Determine the [x, y] coordinate at the center of the cell enclosing the given text.  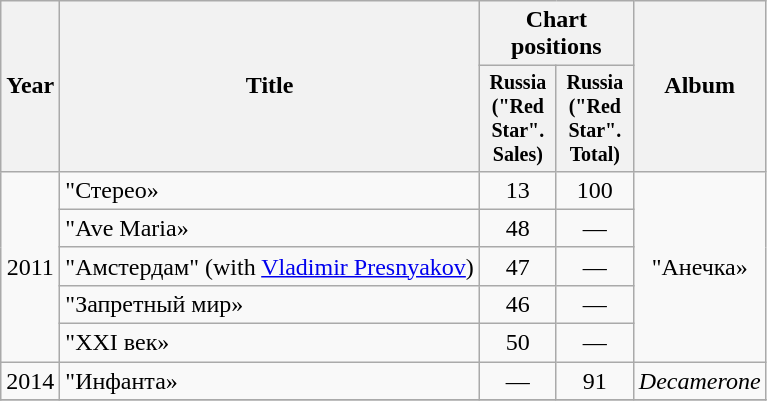
50 [518, 343]
46 [518, 304]
48 [518, 228]
"Запретный мир» [270, 304]
Russia ("Red Star". Sales) [518, 118]
"Инфанта» [270, 381]
Year [30, 86]
47 [518, 266]
Russia ("Red Star". Total) [594, 118]
Decamerone [700, 381]
"XXI век» [270, 343]
2011 [30, 266]
"Амстердам" (with Vladimir Presnyakov) [270, 266]
91 [594, 381]
100 [594, 190]
13 [518, 190]
"Ave Maria» [270, 228]
2014 [30, 381]
"Стерео» [270, 190]
Title [270, 86]
Album [700, 86]
Chart positions [556, 34]
"Анечка» [700, 266]
